Capture the cell that displays the provided text and extract its [X, Y] central coordinate. 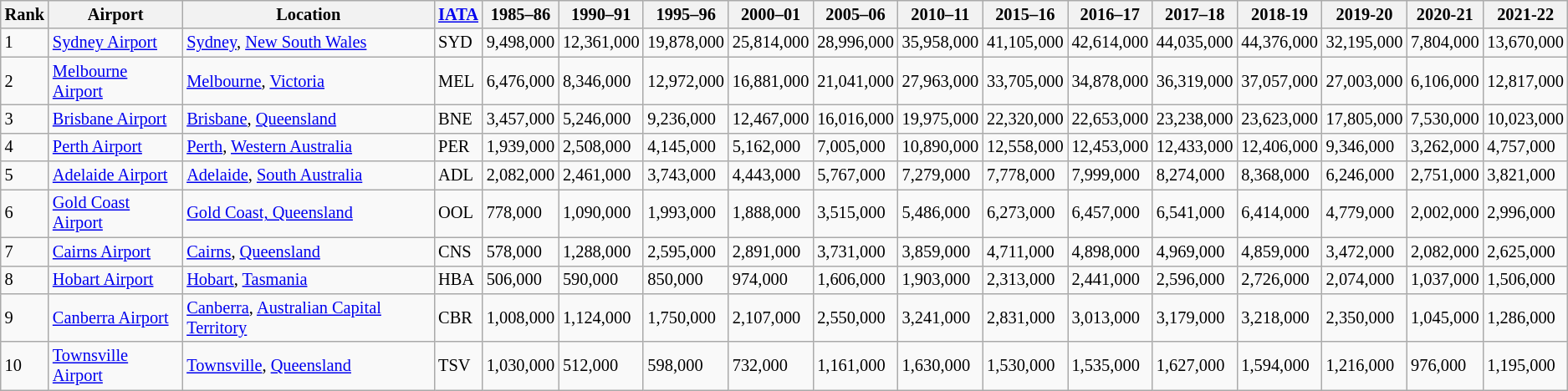
4,969,000 [1194, 251]
7,804,000 [1445, 43]
1,286,000 [1525, 317]
1,008,000 [520, 317]
1,630,000 [940, 366]
598,000 [686, 366]
2,313,000 [1025, 280]
3,218,000 [1279, 317]
7,005,000 [855, 147]
19,975,000 [940, 119]
2,996,000 [1525, 213]
9,346,000 [1365, 147]
578,000 [520, 251]
10 [25, 366]
1,627,000 [1194, 366]
1,045,000 [1445, 317]
2,831,000 [1025, 317]
2,751,000 [1445, 175]
8,368,000 [1279, 175]
1,216,000 [1365, 366]
2,508,000 [600, 147]
OOL [458, 213]
Canberra Airport [115, 317]
Hobart Airport [115, 280]
6,476,000 [520, 81]
1,161,000 [855, 366]
4,711,000 [1025, 251]
8,346,000 [600, 81]
Canberra, Australian Capital Territory [308, 317]
12,433,000 [1194, 147]
3,457,000 [520, 119]
7,778,000 [1025, 175]
590,000 [600, 280]
CNS [458, 251]
21,041,000 [855, 81]
44,035,000 [1194, 43]
4,145,000 [686, 147]
PER [458, 147]
IATA [458, 14]
Hobart, Tasmania [308, 280]
3,013,000 [1111, 317]
12,453,000 [1111, 147]
1,124,000 [600, 317]
2,441,000 [1111, 280]
778,000 [520, 213]
6,273,000 [1025, 213]
Perth, Western Australia [308, 147]
2 [25, 81]
8,274,000 [1194, 175]
1990–91 [600, 14]
2,550,000 [855, 317]
27,963,000 [940, 81]
4,443,000 [771, 175]
2010–11 [940, 14]
Sydney, New South Wales [308, 43]
6,106,000 [1445, 81]
1,903,000 [940, 280]
6,246,000 [1365, 175]
2,107,000 [771, 317]
3,241,000 [940, 317]
32,195,000 [1365, 43]
12,467,000 [771, 119]
1,030,000 [520, 366]
17,805,000 [1365, 119]
2015–16 [1025, 14]
Melbourne Airport [115, 81]
7,279,000 [940, 175]
SYD [458, 43]
HBA [458, 280]
CBR [458, 317]
BNE [458, 119]
5,767,000 [855, 175]
1,506,000 [1525, 280]
42,614,000 [1111, 43]
TSV [458, 366]
2,074,000 [1365, 280]
9,236,000 [686, 119]
Adelaide, South Australia [308, 175]
12,558,000 [1025, 147]
Location [308, 14]
16,016,000 [855, 119]
Melbourne, Victoria [308, 81]
23,623,000 [1279, 119]
9,498,000 [520, 43]
16,881,000 [771, 81]
2,002,000 [1445, 213]
12,817,000 [1525, 81]
1,594,000 [1279, 366]
512,000 [600, 366]
1,750,000 [686, 317]
3,821,000 [1525, 175]
1 [25, 43]
Cairns, Queensland [308, 251]
27,003,000 [1365, 81]
6,457,000 [1111, 213]
8 [25, 280]
28,996,000 [855, 43]
2,350,000 [1365, 317]
6,541,000 [1194, 213]
Gold Coast, Queensland [308, 213]
974,000 [771, 280]
2017–18 [1194, 14]
1985–86 [520, 14]
1,530,000 [1025, 366]
1,037,000 [1445, 280]
22,320,000 [1025, 119]
850,000 [686, 280]
1995–96 [686, 14]
Cairns Airport [115, 251]
4,859,000 [1279, 251]
6,414,000 [1279, 213]
Adelaide Airport [115, 175]
2019-20 [1365, 14]
2021-22 [1525, 14]
34,878,000 [1111, 81]
12,361,000 [600, 43]
6 [25, 213]
9 [25, 317]
4,779,000 [1365, 213]
25,814,000 [771, 43]
4,757,000 [1525, 147]
5,162,000 [771, 147]
2000–01 [771, 14]
3,731,000 [855, 251]
732,000 [771, 366]
3 [25, 119]
37,057,000 [1279, 81]
976,000 [1445, 366]
1,606,000 [855, 280]
Perth Airport [115, 147]
Townsville Airport [115, 366]
33,705,000 [1025, 81]
44,376,000 [1279, 43]
10,890,000 [940, 147]
5,486,000 [940, 213]
36,319,000 [1194, 81]
5,246,000 [600, 119]
3,859,000 [940, 251]
2,596,000 [1194, 280]
2,726,000 [1279, 280]
19,878,000 [686, 43]
13,670,000 [1525, 43]
Brisbane Airport [115, 119]
12,972,000 [686, 81]
5 [25, 175]
4 [25, 147]
2005–06 [855, 14]
2,595,000 [686, 251]
Gold Coast Airport [115, 213]
ADL [458, 175]
1,535,000 [1111, 366]
Sydney Airport [115, 43]
2,625,000 [1525, 251]
3,743,000 [686, 175]
Airport [115, 14]
4,898,000 [1111, 251]
2016–17 [1111, 14]
10,023,000 [1525, 119]
7 [25, 251]
2,461,000 [600, 175]
12,406,000 [1279, 147]
3,179,000 [1194, 317]
2,891,000 [771, 251]
1,090,000 [600, 213]
2020-21 [1445, 14]
23,238,000 [1194, 119]
3,472,000 [1365, 251]
1,288,000 [600, 251]
MEL [458, 81]
1,993,000 [686, 213]
2018-19 [1279, 14]
Rank [25, 14]
41,105,000 [1025, 43]
Brisbane, Queensland [308, 119]
22,653,000 [1111, 119]
1,939,000 [520, 147]
Townsville, Queensland [308, 366]
7,999,000 [1111, 175]
1,888,000 [771, 213]
3,515,000 [855, 213]
3,262,000 [1445, 147]
1,195,000 [1525, 366]
506,000 [520, 280]
7,530,000 [1445, 119]
35,958,000 [940, 43]
